From the cell containing the given text, extract its center point as (x, y) coordinate. 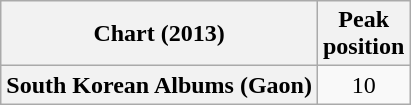
10 (363, 85)
South Korean Albums (Gaon) (160, 85)
Peakposition (363, 34)
Chart (2013) (160, 34)
